Locate the cell with the specified text and output its [x, y] center coordinate. 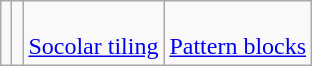
Pattern blocks [238, 34]
Socolar tiling [94, 34]
